From the cell containing the given text, extract its center point as [X, Y] coordinate. 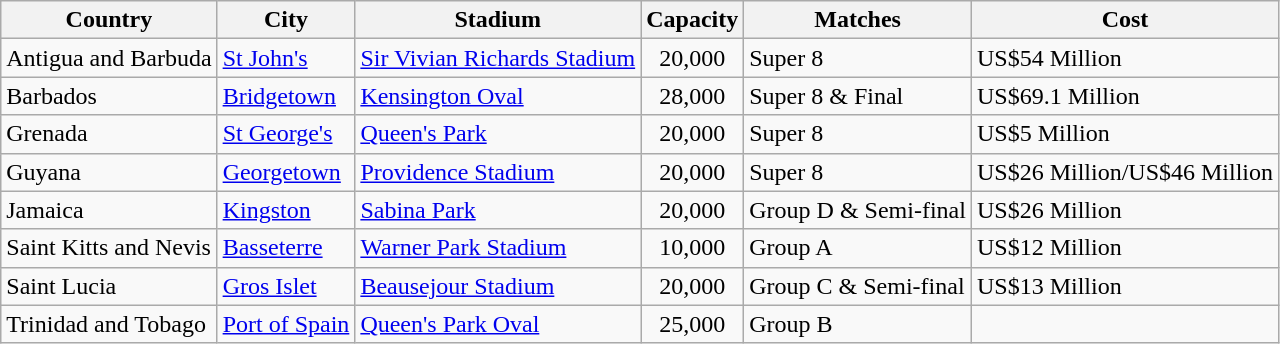
Super 8 & Final [858, 96]
US$5 Million [1124, 134]
Saint Lucia [109, 286]
Matches [858, 20]
Grenada [109, 134]
US$69.1 Million [1124, 96]
Bridgetown [286, 96]
Group A [858, 248]
Barbados [109, 96]
Georgetown [286, 172]
Capacity [692, 20]
Gros Islet [286, 286]
Cost [1124, 20]
Sabina Park [498, 210]
Warner Park Stadium [498, 248]
Group C & Semi-final [858, 286]
Stadium [498, 20]
Antigua and Barbuda [109, 58]
Sir Vivian Richards Stadium [498, 58]
Queen's Park Oval [498, 324]
US$26 Million [1124, 210]
Guyana [109, 172]
Saint Kitts and Nevis [109, 248]
St John's [286, 58]
Queen's Park [498, 134]
25,000 [692, 324]
Country [109, 20]
St George's [286, 134]
Group B [858, 324]
US$13 Million [1124, 286]
City [286, 20]
US$54 Million [1124, 58]
Kensington Oval [498, 96]
Port of Spain [286, 324]
Basseterre [286, 248]
US$12 Million [1124, 248]
Trinidad and Tobago [109, 324]
28,000 [692, 96]
Group D & Semi-final [858, 210]
Kingston [286, 210]
Jamaica [109, 210]
US$26 Million/US$46 Million [1124, 172]
Beausejour Stadium [498, 286]
10,000 [692, 248]
Providence Stadium [498, 172]
